For the text-containing cell, return its midpoint in (x, y) coordinate format. 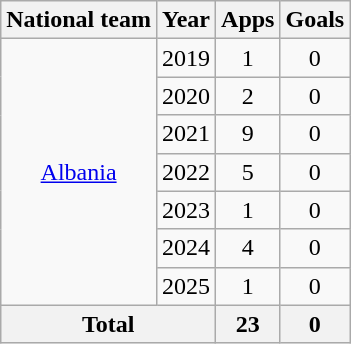
4 (248, 248)
5 (248, 172)
Albania (79, 172)
2024 (186, 248)
2020 (186, 96)
Total (108, 324)
2 (248, 96)
2021 (186, 134)
23 (248, 324)
2022 (186, 172)
2019 (186, 58)
National team (79, 20)
Year (186, 20)
Goals (315, 20)
2023 (186, 210)
Apps (248, 20)
9 (248, 134)
2025 (186, 286)
